Detect which cell encompasses the target text, then output its (X, Y) center coordinate. 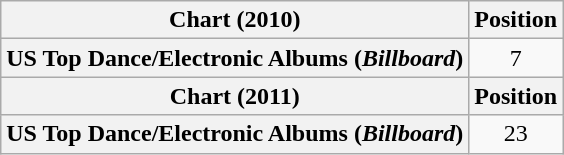
7 (516, 58)
Chart (2010) (235, 20)
23 (516, 134)
Chart (2011) (235, 96)
